Extract the (x, y) coordinate from the center of the cell holding the provided text.  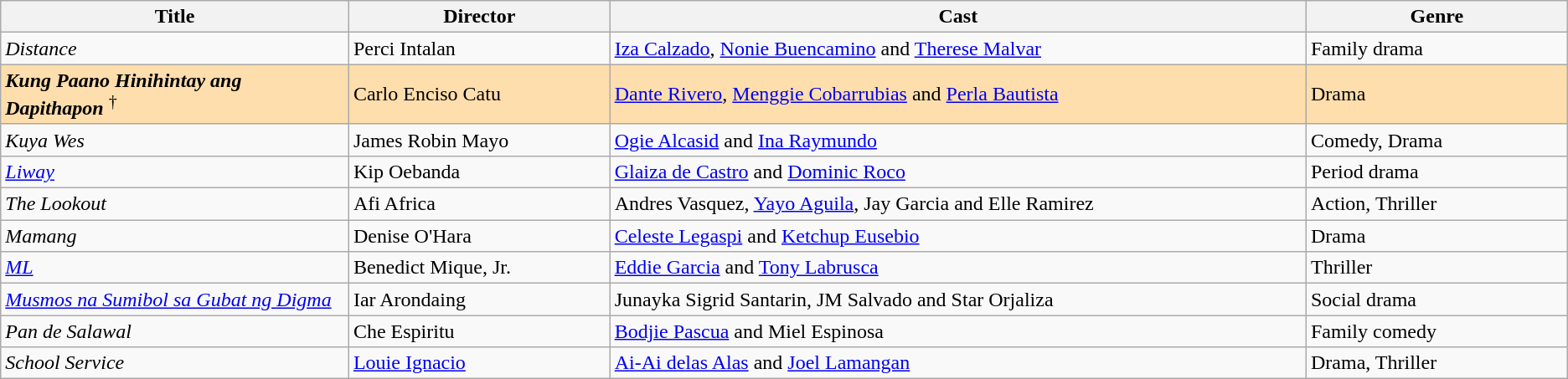
Genre (1436, 17)
Andres Vasquez, Yayo Aguila, Jay Garcia and Elle Ramirez (958, 204)
Period drama (1436, 172)
Bodjie Pascua and Miel Espinosa (958, 331)
Pan de Salawal (175, 331)
Denise O'Hara (479, 236)
The Lookout (175, 204)
Junayka Sigrid Santarin, JM Salvado and Star Orjaliza (958, 300)
Comedy, Drama (1436, 140)
Mamang (175, 236)
Action, Thriller (1436, 204)
Family comedy (1436, 331)
Glaiza de Castro and Dominic Roco (958, 172)
Iza Calzado, Nonie Buencamino and Therese Malvar (958, 49)
Benedict Mique, Jr. (479, 268)
Drama, Thriller (1436, 363)
Thriller (1436, 268)
Kip Oebanda (479, 172)
Cast (958, 17)
Louie Ignacio (479, 363)
Dante Rivero, Menggie Cobarrubias and Perla Bautista (958, 95)
Title (175, 17)
Celeste Legaspi and Ketchup Eusebio (958, 236)
Kung Paano Hinihintay ang Dapithapon † (175, 95)
Ogie Alcasid and Ina Raymundo (958, 140)
Afi Africa (479, 204)
ML (175, 268)
Iar Arondaing (479, 300)
Eddie Garcia and Tony Labrusca (958, 268)
Che Espiritu (479, 331)
Director (479, 17)
Liway (175, 172)
Distance (175, 49)
Kuya Wes (175, 140)
Social drama (1436, 300)
Musmos na Sumibol sa Gubat ng Digma (175, 300)
Family drama (1436, 49)
School Service (175, 363)
Perci Intalan (479, 49)
Carlo Enciso Catu (479, 95)
James Robin Mayo (479, 140)
Ai-Ai delas Alas and Joel Lamangan (958, 363)
